Scan for the cell matching the given text and deliver its (x, y) coordinate at center. 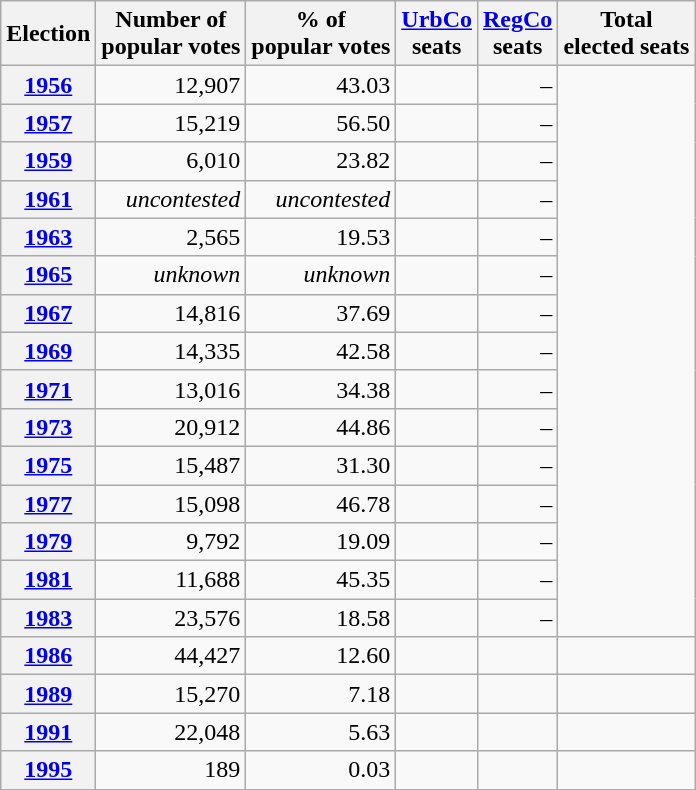
43.03 (321, 85)
6,010 (171, 161)
15,270 (171, 694)
5.63 (321, 732)
7.18 (321, 694)
31.30 (321, 465)
% ofpopular votes (321, 34)
46.78 (321, 503)
1981 (48, 580)
45.35 (321, 580)
2,565 (171, 237)
1995 (48, 770)
19.09 (321, 542)
19.53 (321, 237)
UrbCoseats (437, 34)
1967 (48, 313)
1977 (48, 503)
RegCoseats (517, 34)
1969 (48, 351)
1971 (48, 389)
1979 (48, 542)
1991 (48, 732)
37.69 (321, 313)
15,487 (171, 465)
14,335 (171, 351)
23,576 (171, 618)
1989 (48, 694)
Totalelected seats (626, 34)
1975 (48, 465)
20,912 (171, 427)
15,219 (171, 123)
1965 (48, 275)
1986 (48, 656)
34.38 (321, 389)
1957 (48, 123)
44,427 (171, 656)
1961 (48, 199)
13,016 (171, 389)
22,048 (171, 732)
189 (171, 770)
Election (48, 34)
12.60 (321, 656)
15,098 (171, 503)
12,907 (171, 85)
11,688 (171, 580)
18.58 (321, 618)
42.58 (321, 351)
1983 (48, 618)
1973 (48, 427)
9,792 (171, 542)
44.86 (321, 427)
56.50 (321, 123)
1963 (48, 237)
1956 (48, 85)
23.82 (321, 161)
Number ofpopular votes (171, 34)
0.03 (321, 770)
1959 (48, 161)
14,816 (171, 313)
